Find where the given text appears and provide that cell's center as (X, Y) coordinate. 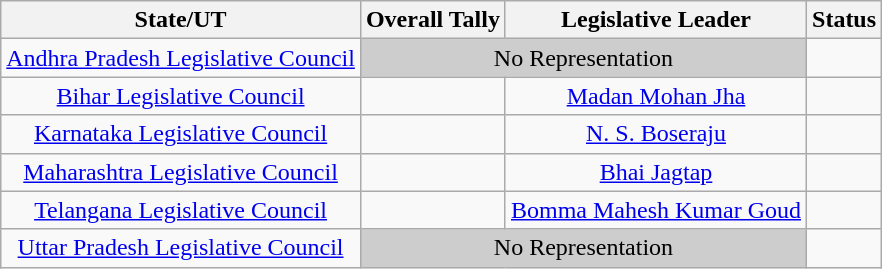
Legislative Leader (656, 20)
Maharashtra Legislative Council (181, 172)
N. S. Boseraju (656, 134)
Karnataka Legislative Council (181, 134)
Bihar Legislative Council (181, 96)
Andhra Pradesh Legislative Council (181, 58)
Uttar Pradesh Legislative Council (181, 248)
Bhai Jagtap (656, 172)
Status (844, 20)
Telangana Legislative Council (181, 210)
Bomma Mahesh Kumar Goud (656, 210)
Overall Tally (432, 20)
State/UT (181, 20)
Madan Mohan Jha (656, 96)
